Detect which cell encompasses the target text, then output its (x, y) center coordinate. 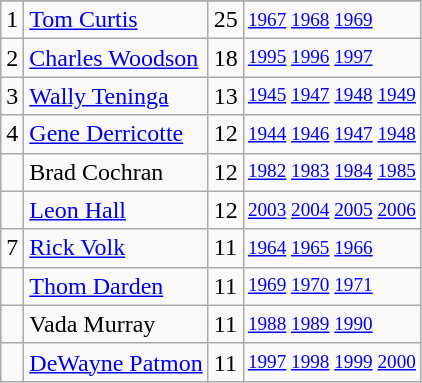
Charles Woodson (116, 58)
2 (12, 58)
18 (226, 58)
1997 1998 1999 2000 (332, 362)
Vada Murray (116, 324)
1995 1996 1997 (332, 58)
4 (12, 134)
Leon Hall (116, 210)
Tom Curtis (116, 20)
1945 1947 1948 1949 (332, 96)
1944 1946 1947 1948 (332, 134)
1964 1965 1966 (332, 248)
7 (12, 248)
2003 2004 2005 2006 (332, 210)
Wally Teninga (116, 96)
Brad Cochran (116, 172)
1988 1989 1990 (332, 324)
Rick Volk (116, 248)
1969 1970 1971 (332, 286)
3 (12, 96)
25 (226, 20)
1982 1983 1984 1985 (332, 172)
1967 1968 1969 (332, 20)
13 (226, 96)
1 (12, 20)
Thom Darden (116, 286)
DeWayne Patmon (116, 362)
Gene Derricotte (116, 134)
